Pinpoint the cell where the given text exists, returning its [x, y] midpoint coordinate. 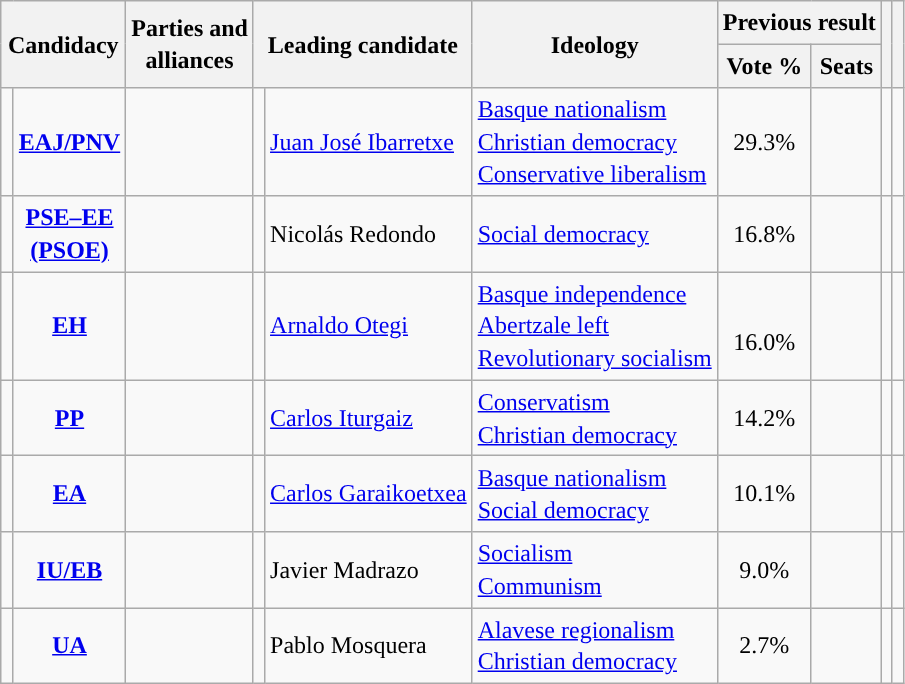
PSE–EE(PSOE) [69, 234]
Basque nationalismChristian democracyConservative liberalism [594, 142]
EAJ/PNV [69, 142]
EH [69, 326]
Nicolás Redondo [369, 234]
9.0% [764, 570]
Arnaldo Otegi [369, 326]
16.8% [764, 234]
Candidacy [64, 44]
Basque independenceAbertzale leftRevolutionary socialism [594, 326]
IU/EB [69, 570]
SocialismCommunism [594, 570]
16.0% [764, 326]
10.1% [764, 494]
ConservatismChristian democracy [594, 418]
Javier Madrazo [369, 570]
UA [69, 646]
Previous result [799, 22]
Seats [846, 66]
Leading candidate [362, 44]
Basque nationalismSocial democracy [594, 494]
2.7% [764, 646]
PP [69, 418]
EA [69, 494]
Ideology [594, 44]
Social democracy [594, 234]
Carlos Garaikoetxea [369, 494]
Carlos Iturgaiz [369, 418]
Alavese regionalismChristian democracy [594, 646]
Vote % [764, 66]
Pablo Mosquera [369, 646]
Parties andalliances [190, 44]
29.3% [764, 142]
14.2% [764, 418]
Juan José Ibarretxe [369, 142]
